Capture the cell that displays the provided text and extract its [X, Y] central coordinate. 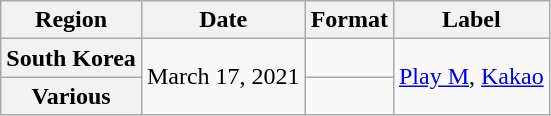
Region [72, 20]
March 17, 2021 [223, 77]
South Korea [72, 58]
Various [72, 96]
Format [349, 20]
Play M, Kakao [471, 77]
Date [223, 20]
Label [471, 20]
